Provide the [X, Y] coordinate of the cell's center where the given text is located.  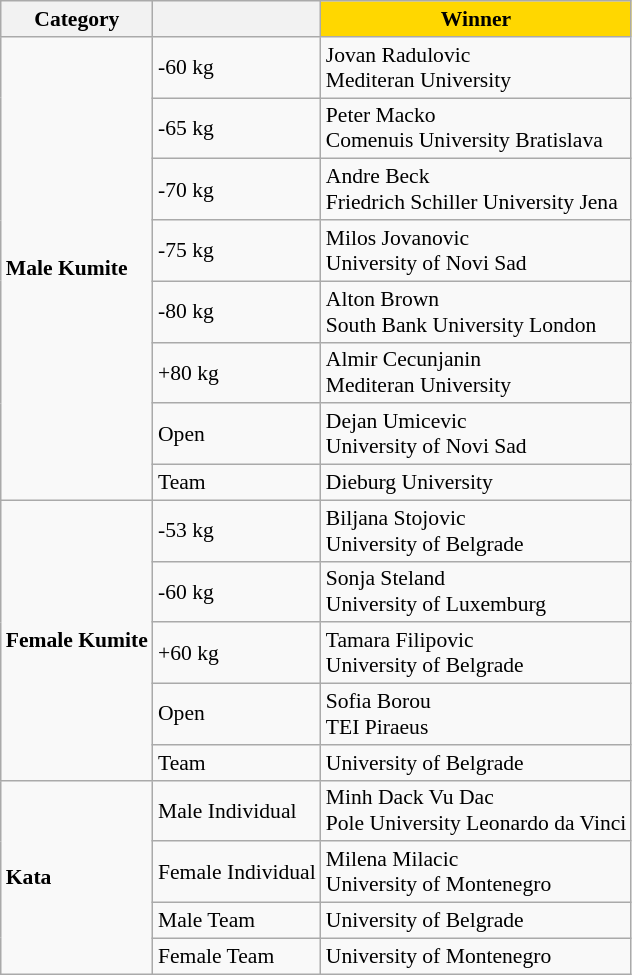
Tamara Filipovic University of Belgrade [476, 654]
Peter Macko Comenuis University Bratislava [476, 128]
Milos Jovanovic University of Novi Sad [476, 250]
Sonja Steland University of Luxemburg [476, 592]
Jovan Radulovic Mediteran University [476, 68]
Sofia Borou TEI Piraeus [476, 714]
+80 kg [237, 372]
Kata [77, 877]
Dieburg University [476, 483]
Biljana Stojovic University of Belgrade [476, 530]
Female Kumite [77, 640]
+60 kg [237, 654]
-70 kg [237, 190]
-80 kg [237, 312]
-53 kg [237, 530]
Milena Milacic University of Montenegro [476, 872]
-65 kg [237, 128]
Female Team [237, 956]
Winner [476, 19]
-75 kg [237, 250]
Almir Cecunjanin Mediteran University [476, 372]
Dejan Umicevic University of Novi Sad [476, 434]
University of Montenegro [476, 956]
Male Team [237, 921]
Category [77, 19]
Male Individual [237, 810]
Alton Brown South Bank University London [476, 312]
Andre BeckFriedrich Schiller University Jena [476, 190]
Male Kumite [77, 269]
Female Individual [237, 872]
Minh Dack Vu Dac Pole University Leonardo da Vinci [476, 810]
